From the cell containing the given text, extract its center point as (x, y) coordinate. 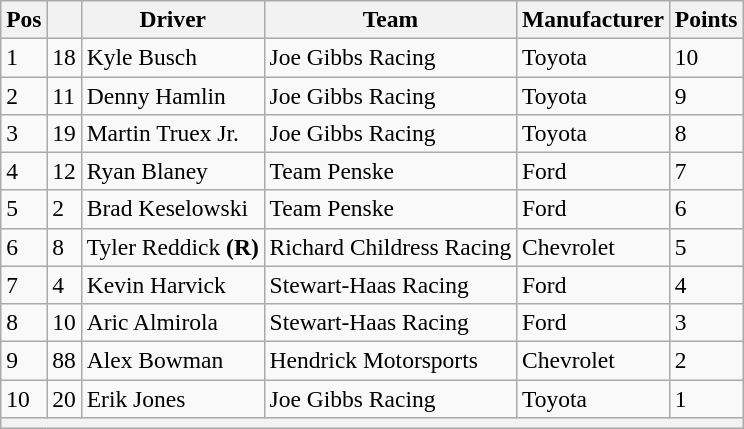
Ryan Blaney (172, 171)
18 (64, 57)
Alex Bowman (172, 360)
Erik Jones (172, 398)
Points (706, 19)
Brad Keselowski (172, 209)
Denny Hamlin (172, 95)
Richard Childress Racing (390, 247)
Driver (172, 19)
Pos (24, 19)
20 (64, 398)
19 (64, 133)
Martin Truex Jr. (172, 133)
Hendrick Motorsports (390, 360)
Kevin Harvick (172, 285)
12 (64, 171)
88 (64, 360)
Manufacturer (594, 19)
11 (64, 95)
Team (390, 19)
Tyler Reddick (R) (172, 247)
Aric Almirola (172, 322)
Kyle Busch (172, 57)
